Extract the [x, y] coordinate from the center of the cell holding the provided text.  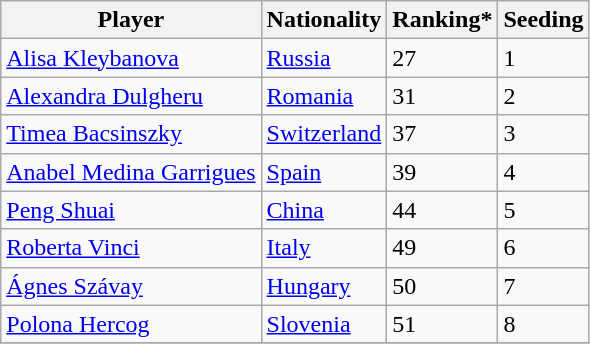
Ranking* [442, 20]
Hungary [324, 286]
44 [442, 210]
3 [544, 134]
1 [544, 58]
31 [442, 96]
Romania [324, 96]
49 [442, 248]
Alisa Kleybanova [131, 58]
Roberta Vinci [131, 248]
China [324, 210]
27 [442, 58]
8 [544, 324]
Timea Bacsinszky [131, 134]
7 [544, 286]
37 [442, 134]
Alexandra Dulgheru [131, 96]
4 [544, 172]
Anabel Medina Garrigues [131, 172]
39 [442, 172]
Peng Shuai [131, 210]
Slovenia [324, 324]
5 [544, 210]
Spain [324, 172]
51 [442, 324]
Ágnes Szávay [131, 286]
Russia [324, 58]
Seeding [544, 20]
2 [544, 96]
Nationality [324, 20]
Italy [324, 248]
6 [544, 248]
50 [442, 286]
Player [131, 20]
Polona Hercog [131, 324]
Switzerland [324, 134]
